Find where the given text appears and provide that cell's center as [x, y] coordinate. 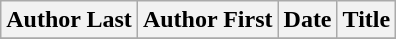
Author First [208, 20]
Date [308, 20]
Title [366, 20]
Author Last [70, 20]
